For the text-containing cell, return its midpoint in [x, y] coordinate format. 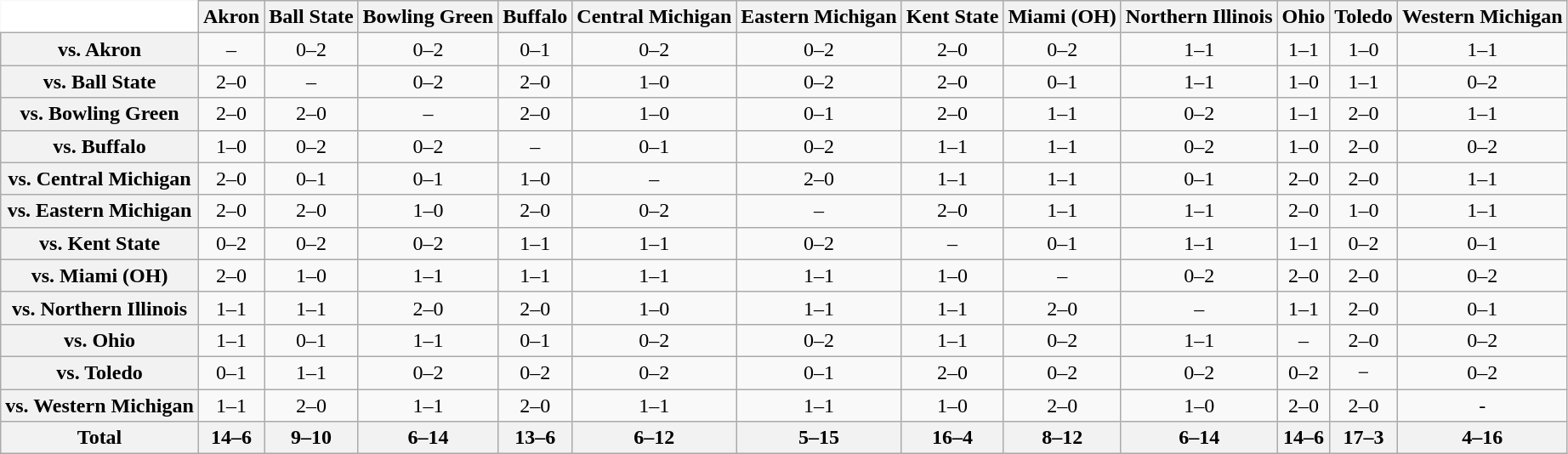
Western Michigan [1482, 17]
Miami (OH) [1062, 17]
Toledo [1364, 17]
vs. Miami (OH) [100, 275]
Ball State [311, 17]
Eastern Michigan [819, 17]
vs. Northern Illinois [100, 308]
− [1364, 372]
Bowling Green [429, 17]
5–15 [819, 438]
Northern Illinois [1199, 17]
- [1482, 406]
9–10 [311, 438]
vs. Akron [100, 49]
vs. Ball State [100, 82]
Buffalo [536, 17]
Ohio [1304, 17]
16–4 [952, 438]
vs. Central Michigan [100, 179]
vs. Kent State [100, 243]
6–12 [655, 438]
8–12 [1062, 438]
Kent State [952, 17]
vs. Buffalo [100, 146]
vs. Toledo [100, 372]
vs. Ohio [100, 340]
17–3 [1364, 438]
13–6 [536, 438]
Total [100, 438]
vs. Bowling Green [100, 114]
Akron [231, 17]
4–16 [1482, 438]
vs. Western Michigan [100, 406]
Central Michigan [655, 17]
vs. Eastern Michigan [100, 211]
